Determine the (X, Y) coordinate at the center of the cell enclosing the given text.  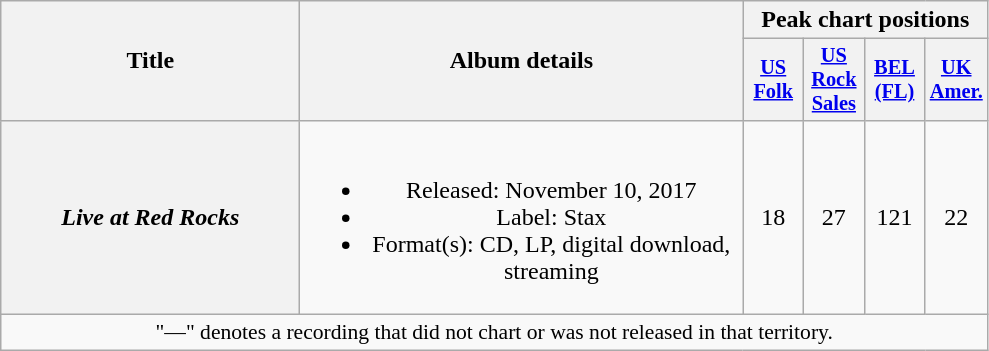
Released: November 10, 2017Label: StaxFormat(s): CD, LP, digital download, streaming (522, 217)
UKAmer. (956, 80)
Live at Red Rocks (150, 217)
18 (774, 217)
"—" denotes a recording that did not chart or was not released in that territory. (494, 333)
Album details (522, 61)
Title (150, 61)
27 (834, 217)
BEL(FL) (894, 80)
22 (956, 217)
USRockSales (834, 80)
USFolk (774, 80)
121 (894, 217)
Peak chart positions (866, 20)
